Find where the given text appears and provide that cell's center as [X, Y] coordinate. 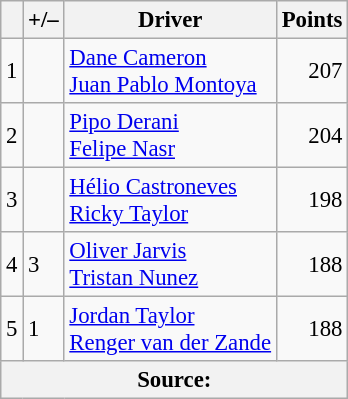
4 [12, 264]
Hélio Castroneves Ricky Taylor [170, 200]
204 [312, 136]
+/– [44, 20]
Pipo Derani Felipe Nasr [170, 136]
Dane Cameron Juan Pablo Montoya [170, 72]
Points [312, 20]
Driver [170, 20]
207 [312, 72]
198 [312, 200]
Jordan Taylor Renger van der Zande [170, 330]
Oliver Jarvis Tristan Nunez [170, 264]
5 [12, 330]
2 [12, 136]
